Locate the cell with the specified text and output its [x, y] center coordinate. 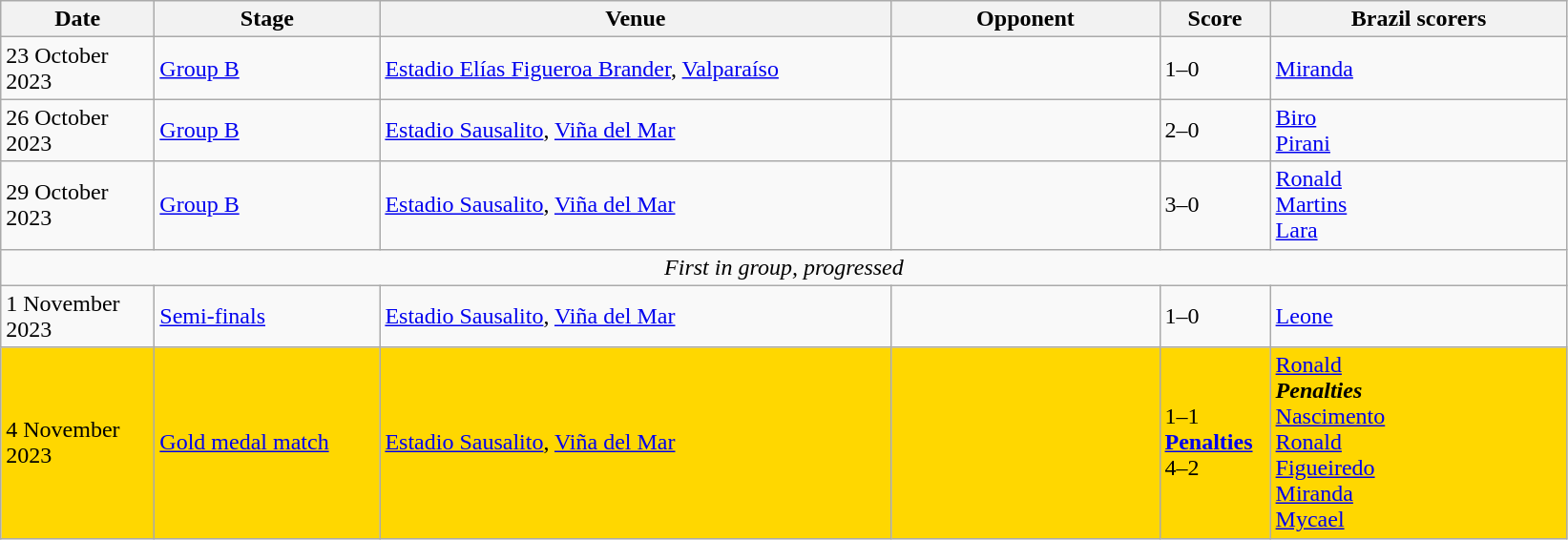
Ronald Martins Lara [1418, 205]
Brazil scorers [1418, 19]
Leone [1418, 317]
Ronald Penalties Nascimento Ronald Figueiredo Miranda Mycael [1418, 443]
Biro Pirani [1418, 130]
Gold medal match [267, 443]
Opponent [1025, 19]
First in group, progressed [784, 267]
2–0 [1215, 130]
3–0 [1215, 205]
1–1 Penalties 4–2 [1215, 443]
Venue [636, 19]
29 October 2023 [78, 205]
Miranda [1418, 69]
Stage [267, 19]
23 October 2023 [78, 69]
1 November 2023 [78, 317]
Estadio Elías Figueroa Brander, Valparaíso [636, 69]
Date [78, 19]
Semi-finals [267, 317]
4 November 2023 [78, 443]
Score [1215, 19]
26 October 2023 [78, 130]
